Output the (X, Y) coordinate of the center of the cell containing the given text.  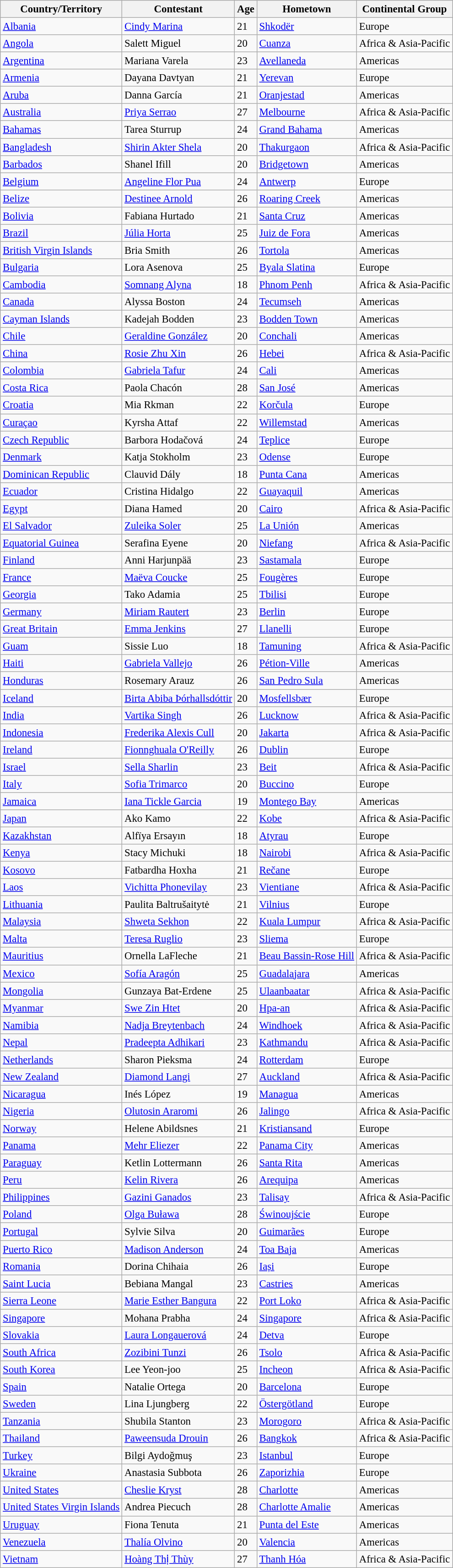
Inés López (178, 1094)
Tarea Sturrup (178, 130)
Haiti (61, 664)
Tako Adamia (178, 595)
Poland (61, 1214)
Angola (61, 44)
Kyrsha Attaf (178, 422)
Korčula (307, 405)
Emma Jenkins (178, 629)
Frederika Alexis Cull (178, 732)
Thakurgaon (307, 147)
Grand Bahama (307, 130)
United States (61, 1490)
Guam (61, 646)
Albania (61, 27)
Beau Bassin-Rose Hill (307, 956)
Bria Smith (178, 250)
Ecuador (61, 492)
Thanh Hóa (307, 1559)
Ulaanbaatar (307, 991)
Willemstad (307, 422)
Llanelli (307, 629)
Guadalajara (307, 973)
Antwerp (307, 181)
South Africa (61, 1352)
Armenia (61, 78)
Managua (307, 1094)
Italy (61, 784)
Conchali (307, 336)
Bolivia (61, 216)
Argentina (61, 61)
Panama City (307, 1146)
Continental Group (404, 9)
Israel (61, 767)
Danna García (178, 95)
Contestant (178, 9)
Kobe (307, 819)
Katja Stokholm (178, 457)
Hoàng Thị Thùy (178, 1559)
Netherlands (61, 1060)
Mauritius (61, 956)
Mariana Varela (178, 61)
Iași (307, 1266)
Morogoro (307, 1421)
Shkodër (307, 27)
Croatia (61, 405)
Fougères (307, 578)
Ukraine (61, 1473)
Belgium (61, 181)
Mohana Prabha (178, 1318)
Lithuania (61, 905)
Sierra Leone (61, 1300)
Iceland (61, 698)
Atyrau (307, 836)
Gabriela Vallejo (178, 664)
Kathmandu (307, 1043)
Melbourne (307, 112)
Paweensuda Drouin (178, 1438)
Hpa-an (307, 1008)
Bulgaria (61, 268)
Ornella LaFleche (178, 956)
Bebiana Mangal (178, 1284)
Lucknow (307, 715)
Mosfellsbær (307, 698)
Jamaica (61, 801)
Destinee Arnold (178, 198)
Egypt (61, 508)
Great Britain (61, 629)
Paraguay (61, 1163)
Vartika Singh (178, 715)
Tamuning (307, 646)
Nadja Breytenbach (178, 1025)
Laos (61, 887)
Valencia (307, 1542)
Andrea Piecuch (178, 1508)
Toa Baja (307, 1249)
Myanmar (61, 1008)
Madison Anderson (178, 1249)
Slovakia (61, 1335)
Alfïya Ersayın (178, 836)
Barbados (61, 164)
Júlia Horta (178, 233)
Norway (61, 1129)
Puerto Rico (61, 1249)
Aruba (61, 95)
Namibia (61, 1025)
Detva (307, 1335)
Georgia (61, 595)
Cuanza (307, 44)
Canada (61, 302)
Port Loko (307, 1300)
Panama (61, 1146)
Helene Abildsnes (178, 1129)
Beit (307, 767)
Cristina Hidalgo (178, 492)
Malaysia (61, 922)
Maëva Coucke (178, 578)
Sweden (61, 1404)
Honduras (61, 681)
San Pedro Sula (307, 681)
Nicaragua (61, 1094)
Germany (61, 612)
Cali (307, 371)
United States Virgin Islands (61, 1508)
Sella Sharlin (178, 767)
Punta Cana (307, 474)
Fabiana Hurtado (178, 216)
Spain (61, 1387)
Kuala Lumpur (307, 922)
Olutosin Araromi (178, 1111)
Avellaneda (307, 61)
Kristiansand (307, 1129)
Berlin (307, 612)
Nepal (61, 1043)
Pétion-Ville (307, 664)
Gabriela Tafur (178, 371)
Zaporizhia (307, 1473)
Cairo (307, 508)
Rosie Zhu Xin (178, 354)
Tanzania (61, 1421)
Marie Esther Bangura (178, 1300)
Sofia Trimarco (178, 784)
Diamond Langi (178, 1077)
Nigeria (61, 1111)
Bahamas (61, 130)
Philippines (61, 1197)
Iana Tickle Garcia (178, 801)
Miriam Rautert (178, 612)
Salett Miguel (178, 44)
Anastasia Subbota (178, 1473)
Świnoujście (307, 1214)
Sofía Aragón (178, 973)
Zuleika Soler (178, 526)
Fatbardha Hoxha (178, 870)
Cheslie Kryst (178, 1490)
Portugal (61, 1232)
Chile (61, 336)
Barcelona (307, 1387)
Jakarta (307, 732)
Finland (61, 560)
Clauvid Dály (178, 474)
South Korea (61, 1370)
Anni Harjunpää (178, 560)
Vietnam (61, 1559)
La Unión (307, 526)
Somnang Alyna (178, 284)
Uruguay (61, 1524)
Dayana Davtyan (178, 78)
Ireland (61, 749)
Mongolia (61, 991)
Vilnius (307, 905)
Charlotte Amalie (307, 1508)
Windhoek (307, 1025)
Venezuela (61, 1542)
Denmark (61, 457)
Shanel Ifill (178, 164)
El Salvador (61, 526)
Guayaquil (307, 492)
Nairobi (307, 853)
Teresa Ruglio (178, 939)
Shirin Akter Shela (178, 147)
Ketlin Lottermann (178, 1163)
Auckland (307, 1077)
Gazini Ganados (178, 1197)
Malta (61, 939)
Peru (61, 1180)
Pradeepta Adhikari (178, 1043)
Barbora Hodačová (178, 440)
Angeline Flor Pua (178, 181)
Odense (307, 457)
Bilgi Aydoğmuş (178, 1456)
Kazakhstan (61, 836)
Dorina Chihaia (178, 1266)
Mia Rkman (178, 405)
Serafina Eyene (178, 543)
Curaçao (61, 422)
Indonesia (61, 732)
Costa Rica (61, 388)
Laura Longauerová (178, 1335)
Phnom Penh (307, 284)
Jalingo (307, 1111)
Country/Territory (61, 9)
San José (307, 388)
Rosemary Arauz (178, 681)
Niefang (307, 543)
Japan (61, 819)
Geraldine González (178, 336)
Tbilisi (307, 595)
Rotterdam (307, 1060)
Vientiane (307, 887)
Age (246, 9)
Colombia (61, 371)
Cindy Marina (178, 27)
Sastamala (307, 560)
Sliema (307, 939)
Turkey (61, 1456)
Olga Buława (178, 1214)
Buccino (307, 784)
Bangkok (307, 1438)
Talisay (307, 1197)
Dublin (307, 749)
Brazil (61, 233)
Bangladesh (61, 147)
Australia (61, 112)
Tsolo (307, 1352)
Teplice (307, 440)
Thalía Olvino (178, 1542)
Cambodia (61, 284)
Natalie Ortega (178, 1387)
Lora Asenova (178, 268)
Charlotte (307, 1490)
Santa Rita (307, 1163)
Diana Hamed (178, 508)
Arequipa (307, 1180)
Swe Zin Htet (178, 1008)
Belize (61, 198)
Saint Lucia (61, 1284)
Ako Kamo (178, 819)
Bodden Town (307, 319)
Roaring Creek (307, 198)
Bridgetown (307, 164)
India (61, 715)
Punta del Este (307, 1524)
Priya Serrao (178, 112)
Lina Ljungberg (178, 1404)
Hometown (307, 9)
Romania (61, 1266)
France (61, 578)
Guimarães (307, 1232)
Czech Republic (61, 440)
Incheon (307, 1370)
Cayman Islands (61, 319)
Fionnghuala O'Reilly (178, 749)
Equatorial Guinea (61, 543)
Istanbul (307, 1456)
Alyssa Boston (178, 302)
Santa Cruz (307, 216)
Kenya (61, 853)
Stacy Michuki (178, 853)
Hebei (307, 354)
Tecumseh (307, 302)
Shubila Stanton (178, 1421)
Kelin Rivera (178, 1180)
Montego Bay (307, 801)
British Virgin Islands (61, 250)
Paola Chacón (178, 388)
Rečane (307, 870)
New Zealand (61, 1077)
Thailand (61, 1438)
Tortola (307, 250)
Paulita Baltrušaitytė (178, 905)
Mexico (61, 973)
Sylvie Silva (178, 1232)
Sissie Luo (178, 646)
Yerevan (307, 78)
Byala Slatina (307, 268)
Mehr Eliezer (178, 1146)
Juiz de Fora (307, 233)
Zozibini Tunzi (178, 1352)
Östergötland (307, 1404)
Lee Yeon-joo (178, 1370)
Kosovo (61, 870)
Oranjestad (307, 95)
Castries (307, 1284)
Sharon Pieksma (178, 1060)
Vichitta Phonevilay (178, 887)
Kadejah Bodden (178, 319)
Birta Abiba Þórhallsdóttir (178, 698)
Gunzaya Bat-Erdene (178, 991)
Shweta Sekhon (178, 922)
Fiona Tenuta (178, 1524)
Dominican Republic (61, 474)
China (61, 354)
